Determine the (x, y) coordinate at the center of the cell enclosing the given text.  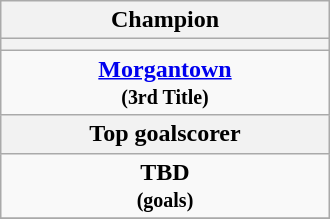
Morgantown (3rd Title) (165, 82)
TBD (goals) (165, 186)
Top goalscorer (165, 134)
Champion (165, 20)
